Determine the (x, y) coordinate at the center of the cell enclosing the given text.  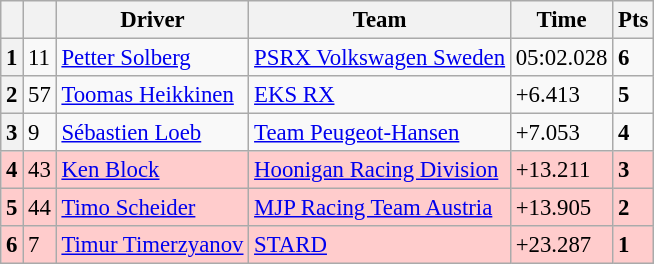
Pts (634, 20)
EKS RX (380, 95)
+13.211 (561, 170)
STARD (380, 245)
7 (40, 245)
Team (380, 20)
57 (40, 95)
44 (40, 208)
Time (561, 20)
9 (40, 133)
+6.413 (561, 95)
43 (40, 170)
+7.053 (561, 133)
Toomas Heikkinen (152, 95)
Sébastien Loeb (152, 133)
+23.287 (561, 245)
Petter Solberg (152, 58)
Driver (152, 20)
05:02.028 (561, 58)
Ken Block (152, 170)
Timo Scheider (152, 208)
PSRX Volkswagen Sweden (380, 58)
Hoonigan Racing Division (380, 170)
MJP Racing Team Austria (380, 208)
Timur Timerzyanov (152, 245)
Team Peugeot-Hansen (380, 133)
+13.905 (561, 208)
11 (40, 58)
